Capture the cell that displays the provided text and extract its (x, y) central coordinate. 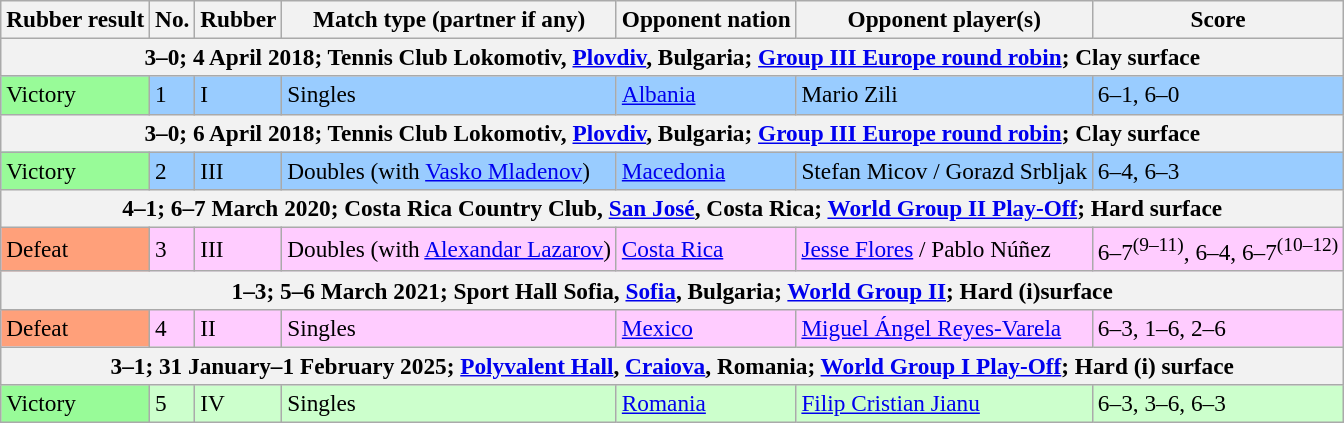
6–1, 6–0 (1218, 95)
Filip Cristian Jianu (944, 403)
Rubber result (76, 19)
Match type (partner if any) (450, 19)
Stefan Micov / Gorazd Srbljak (944, 170)
6–3, 1–6, 2–6 (1218, 328)
Opponent nation (706, 19)
3–0; 6 April 2018; Tennis Club Lokomotiv, Plovdiv, Bulgaria; Group III Europe round robin; Clay surface (672, 133)
6–3, 3–6, 6–3 (1218, 403)
Romania (706, 403)
Mexico (706, 328)
I (238, 95)
6–4, 6–3 (1218, 170)
3–0; 4 April 2018; Tennis Club Lokomotiv, Plovdiv, Bulgaria; Group III Europe round robin; Clay surface (672, 57)
IV (238, 403)
Miguel Ángel Reyes-Varela (944, 328)
5 (172, 403)
6–7(9–11), 6–4, 6–7(10–12) (1218, 249)
3 (172, 249)
Score (1218, 19)
4–1; 6–7 March 2020; Costa Rica Country Club, San José, Costa Rica; World Group II Play-Off; Hard surface (672, 208)
Mario Zili (944, 95)
No. (172, 19)
Jesse Flores / Pablo Núñez (944, 249)
4 (172, 328)
II (238, 328)
Rubber (238, 19)
1–3; 5–6 March 2021; Sport Hall Sofia, Sofia, Bulgaria; World Group II; Hard (i)surface (672, 290)
3–1; 31 January–1 February 2025; Polyvalent Hall, Craiova, Romania; World Group I Play-Off; Hard (i) surface (672, 366)
Doubles (with Alexandar Lazarov) (450, 249)
Opponent player(s) (944, 19)
1 (172, 95)
2 (172, 170)
Doubles (with Vasko Mladenov) (450, 170)
Albania (706, 95)
Macedonia (706, 170)
Costa Rica (706, 249)
